Provide the [x, y] coordinate of the cell's center where the given text is located.  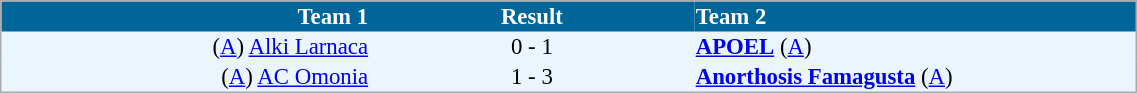
(A) Alki Larnaca [186, 47]
Team 1 [186, 16]
(A) AC Omonia [186, 77]
Anorthosis Famagusta (A) [916, 77]
0 - 1 [532, 47]
Result [532, 16]
Team 2 [916, 16]
1 - 3 [532, 77]
APOEL (A) [916, 47]
